Pinpoint the cell where the given text exists, returning its (X, Y) midpoint coordinate. 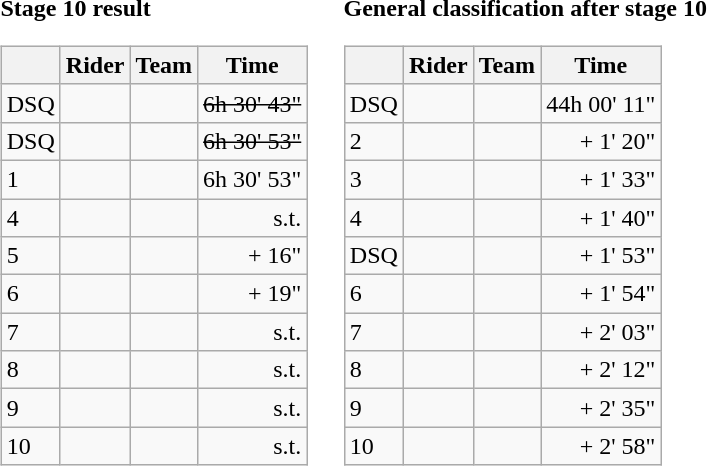
+ 1' 20" (601, 141)
+ 2' 03" (601, 332)
1 (30, 179)
+ 2' 35" (601, 408)
3 (374, 179)
+ 19" (252, 294)
6h 30' 43" (252, 103)
+ 1' 33" (601, 179)
+ 2' 58" (601, 446)
44h 00' 11" (601, 103)
5 (30, 256)
+ 1' 54" (601, 294)
+ 2' 12" (601, 370)
2 (374, 141)
+ 1' 40" (601, 217)
+ 16" (252, 256)
+ 1' 53" (601, 256)
